Capture the cell that displays the provided text and extract its [X, Y] central coordinate. 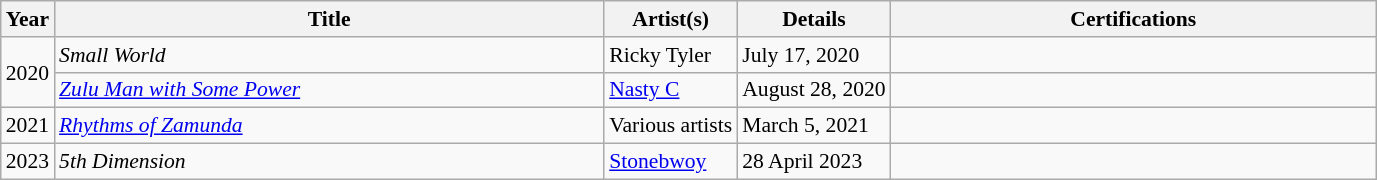
Nasty C [670, 90]
Artist(s) [670, 19]
Ricky Tyler [670, 55]
July 17, 2020 [814, 55]
Small World [329, 55]
28 April 2023 [814, 162]
Year [28, 19]
Details [814, 19]
5th Dimension [329, 162]
Stonebwoy [670, 162]
2020 [28, 72]
2023 [28, 162]
Various artists [670, 126]
March 5, 2021 [814, 126]
August 28, 2020 [814, 90]
Rhythms of Zamunda [329, 126]
2021 [28, 126]
Zulu Man with Some Power [329, 90]
Certifications [1134, 19]
Title [329, 19]
